Scan for the cell matching the given text and deliver its (X, Y) coordinate at center. 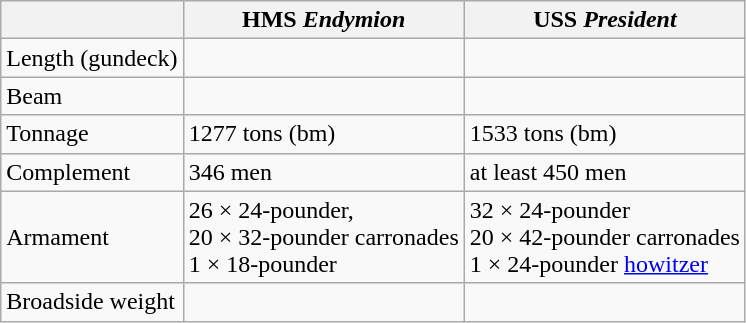
346 men (324, 172)
Broadside weight (92, 302)
Tonnage (92, 134)
Beam (92, 96)
1533 tons (bm) (604, 134)
Armament (92, 237)
at least 450 men (604, 172)
32 × 24-pounder20 × 42-pounder carronades1 × 24-pounder howitzer (604, 237)
Complement (92, 172)
26 × 24-pounder, 20 × 32-pounder carronades1 × 18-pounder (324, 237)
HMS Endymion (324, 20)
Length (gundeck) (92, 58)
USS President (604, 20)
1277 tons (bm) (324, 134)
